Identify which cell holds the provided text, then report its [X, Y] central coordinate. 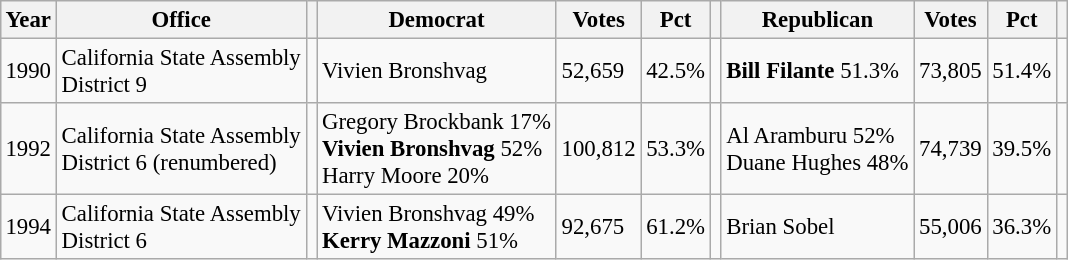
73,805 [950, 70]
Vivien Bronshvag 49% Kerry Mazzoni 51% [437, 228]
Vivien Bronshvag [437, 70]
1992 [28, 149]
Brian Sobel [818, 228]
92,675 [598, 228]
Year [28, 20]
Al Aramburu 52% Duane Hughes 48% [818, 149]
39.5% [1022, 149]
1994 [28, 228]
53.3% [676, 149]
55,006 [950, 228]
Democrat [437, 20]
52,659 [598, 70]
Bill Filante 51.3% [818, 70]
1990 [28, 70]
California State Assembly District 9 [181, 70]
51.4% [1022, 70]
74,739 [950, 149]
36.3% [1022, 228]
42.5% [676, 70]
61.2% [676, 228]
California State Assembly District 6 (renumbered) [181, 149]
100,812 [598, 149]
California State Assembly District 6 [181, 228]
Republican [818, 20]
Office [181, 20]
Gregory Brockbank 17% Vivien Bronshvag 52% Harry Moore 20% [437, 149]
